Search for the cell housing the specified text and yield its [x, y] center coordinate. 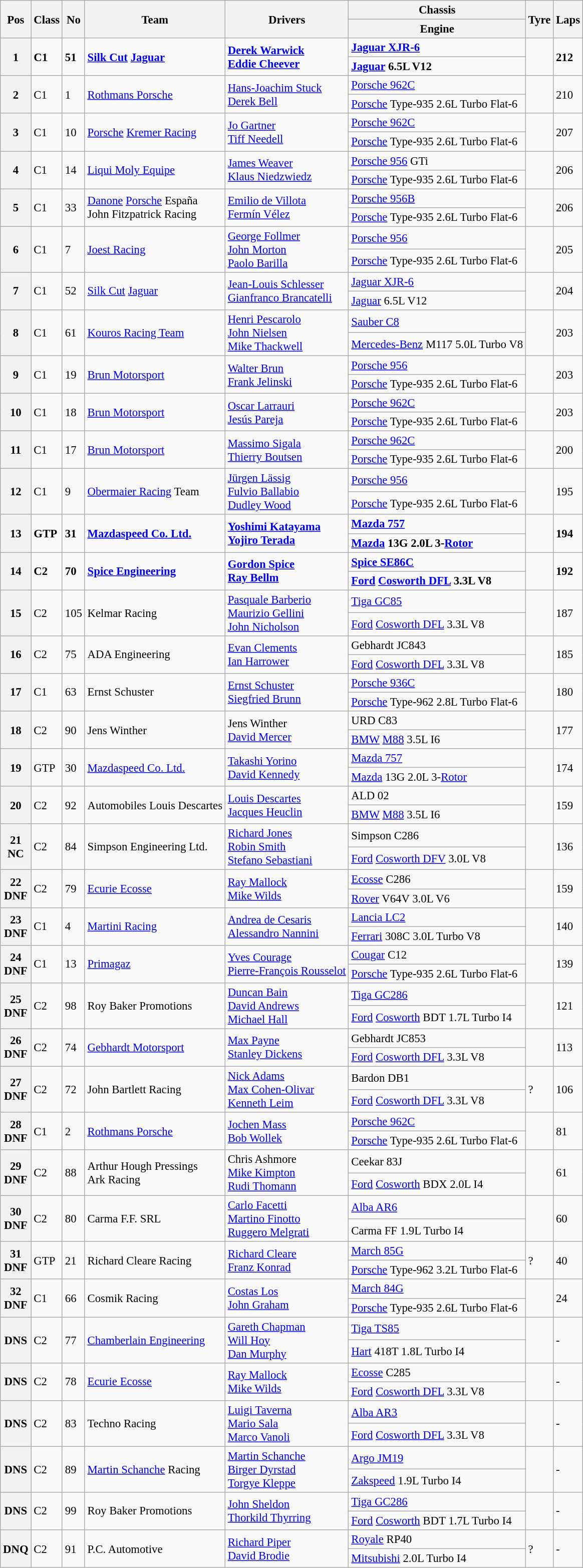
Walter Brun Frank Jelinski [286, 375]
Derek Warwick Eddie Cheever [286, 57]
79 [73, 888]
Rover V64V 3.0L V6 [437, 898]
25DNF [16, 1006]
60 [568, 1219]
91 [73, 1548]
Chamberlain Engineering [155, 1340]
Porsche Type-962 2.8L Turbo Flat-6 [437, 702]
DNQ [16, 1548]
33 [73, 207]
32DNF [16, 1298]
March 84G [437, 1289]
Gareth Chapman Will Hoy Dan Murphy [286, 1340]
Pos [16, 19]
Luigi Taverna Mario Sala Marco Vanoli [286, 1424]
Porsche Type-962 3.2L Turbo Flat-6 [437, 1270]
Yoshimi Katayama Yojiro Terada [286, 534]
106 [568, 1089]
72 [73, 1089]
40 [568, 1260]
Hans-Joachim Stuck Derek Bell [286, 94]
Carma F.F. SRL [155, 1219]
Team [155, 19]
Lancia LC2 [437, 917]
Jürgen Lässig Fulvio Ballabio Dudley Wood [286, 492]
Automobiles Louis Descartes [155, 805]
Ford Cosworth DFV 3.0L V8 [437, 858]
99 [73, 1511]
Joest Racing [155, 249]
Gordon Spice Ray Bellm [286, 571]
84 [73, 847]
Spice SE86C [437, 562]
Jean-Louis Schlesser Gianfranco Brancatelli [286, 291]
98 [73, 1006]
Zakspeed 1.9L Turbo I4 [437, 1481]
Duncan Bain David Andrews Michael Hall [286, 1006]
ADA Engineering [155, 655]
Jens Winther [155, 730]
Tiga TS85 [437, 1329]
Chris Ashmore Mike Kimpton Rudi Thomann [286, 1173]
70 [73, 571]
Louis Descartes Jacques Heuclin [286, 805]
Takashi Yorino David Kennedy [286, 767]
Martin Schanche Birger Dyrstad Torgye Kleppe [286, 1469]
195 [568, 492]
Gebhardt JC853 [437, 1038]
Andrea de Cesaris Alessandro Nannini [286, 926]
Henri Pescarolo John Nielsen Mike Thackwell [286, 333]
John Sheldon Thorkild Thyrring [286, 1511]
Liqui Moly Equipe [155, 170]
Oscar Larrauri Jesús Pareja [286, 413]
Porsche Kremer Racing [155, 132]
74 [73, 1048]
Gebhardt Motorsport [155, 1048]
Hart 418T 1.8L Turbo I4 [437, 1352]
Alba AR3 [437, 1412]
89 [73, 1469]
66 [73, 1298]
136 [568, 847]
177 [568, 730]
Richard Cleare Racing [155, 1260]
Ceekar 83J [437, 1161]
180 [568, 692]
Tyre [539, 19]
113 [568, 1048]
121 [568, 1006]
207 [568, 132]
51 [73, 57]
Porsche 956B [437, 198]
Carlo Facetti Martino Finotto Ruggero Melgrati [286, 1219]
James Weaver Klaus Niedzwiedz [286, 170]
Jo Gartner Tiff Needell [286, 132]
Obermaier Racing Team [155, 492]
5 [16, 207]
140 [568, 926]
Laps [568, 19]
Ernst Schuster Siegfried Brunn [286, 692]
11 [16, 450]
210 [568, 94]
31DNF [16, 1260]
29DNF [16, 1173]
URD C83 [437, 721]
Cougar C12 [437, 955]
Ecosse C286 [437, 879]
Yves Courage Pierre-François Rousselot [286, 964]
Royale RP40 [437, 1539]
80 [73, 1219]
Jens Winther David Mercer [286, 730]
63 [73, 692]
21NC [16, 847]
Primagaz [155, 964]
Porsche 956 GTi [437, 161]
No [73, 19]
6 [16, 249]
26DNF [16, 1048]
March 85G [437, 1251]
23DNF [16, 926]
194 [568, 534]
Chassis [437, 10]
28DNF [16, 1131]
21 [73, 1260]
Engine [437, 29]
78 [73, 1381]
174 [568, 767]
88 [73, 1173]
Massimo Sigala Thierry Boutsen [286, 450]
139 [568, 964]
185 [568, 655]
Spice Engineering [155, 571]
Bardon DB1 [437, 1078]
Gebhardt JC843 [437, 646]
ALD 02 [437, 796]
Max Payne Stanley Dickens [286, 1048]
83 [73, 1424]
12 [16, 492]
Cosmik Racing [155, 1298]
3 [16, 132]
John Bartlett Racing [155, 1089]
200 [568, 450]
Class [47, 19]
Porsche 936C [437, 683]
24DNF [16, 964]
Pasquale Barberio Maurizio Gellini John Nicholson [286, 613]
Ecosse C285 [437, 1372]
105 [73, 613]
15 [16, 613]
31 [73, 534]
Ernst Schuster [155, 692]
Techno Racing [155, 1424]
Tiga GC85 [437, 601]
30DNF [16, 1219]
Argo JM19 [437, 1458]
20 [16, 805]
22DNF [16, 888]
192 [568, 571]
Evan Clements Ian Harrower [286, 655]
Kelmar Racing [155, 613]
Richard Cleare Franz Konrad [286, 1260]
Nick Adams Max Cohen-Olivar Kenneth Leim [286, 1089]
Ford Cosworth BDX 2.0L I4 [437, 1184]
Costas Los John Graham [286, 1298]
204 [568, 291]
Simpson Engineering Ltd. [155, 847]
Martini Racing [155, 926]
Danone Porsche España John Fitzpatrick Racing [155, 207]
24 [568, 1298]
Martin Schanche Racing [155, 1469]
George Follmer John Morton Paolo Barilla [286, 249]
77 [73, 1340]
Carma FF 1.9L Turbo I4 [437, 1230]
212 [568, 57]
8 [16, 333]
Kouros Racing Team [155, 333]
Arthur Hough Pressings Ark Racing [155, 1173]
187 [568, 613]
Mitsubishi 2.0L Turbo I4 [437, 1558]
Drivers [286, 19]
Emilio de Villota Fermín Vélez [286, 207]
Richard Jones Robin Smith Stefano Sebastiani [286, 847]
P.C. Automotive [155, 1548]
75 [73, 655]
90 [73, 730]
92 [73, 805]
81 [568, 1131]
Simpson C286 [437, 836]
52 [73, 291]
Ferrari 308C 3.0L Turbo V8 [437, 936]
Mercedes-Benz M117 5.0L Turbo V8 [437, 345]
27DNF [16, 1089]
Alba AR6 [437, 1207]
205 [568, 249]
Sauber C8 [437, 322]
16 [16, 655]
Richard Piper David Brodie [286, 1548]
Jochen Mass Bob Wollek [286, 1131]
30 [73, 767]
